For the text-containing cell, return its midpoint in (x, y) coordinate format. 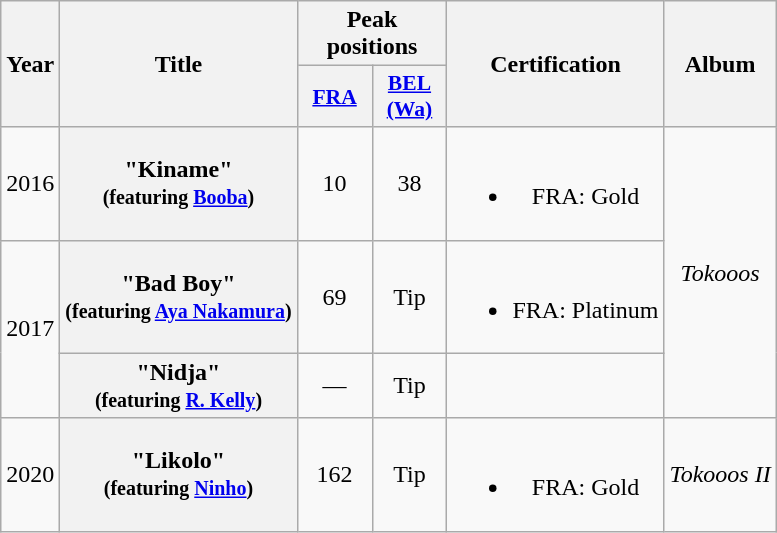
2020 (30, 474)
69 (334, 296)
Tokooos II (720, 474)
10 (334, 184)
FRA (334, 96)
"Kiname"(featuring Booba) (178, 184)
162 (334, 474)
Certification (556, 64)
Title (178, 64)
Peak positions (372, 34)
2017 (30, 329)
Album (720, 64)
"Bad Boy"(featuring Aya Nakamura) (178, 296)
38 (410, 184)
BEL(Wa) (410, 96)
FRA: Platinum (556, 296)
"Likolo"(featuring Ninho) (178, 474)
"Nidja"(featuring R. Kelly) (178, 386)
Year (30, 64)
Tokooos (720, 272)
— (334, 386)
2016 (30, 184)
